For the text-containing cell, return its midpoint in [X, Y] coordinate format. 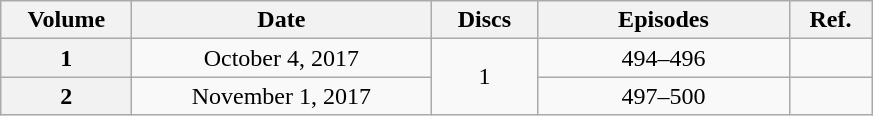
Discs [484, 20]
Date [282, 20]
October 4, 2017 [282, 58]
Ref. [830, 20]
November 1, 2017 [282, 96]
2 [66, 96]
497–500 [664, 96]
Volume [66, 20]
494–496 [664, 58]
Episodes [664, 20]
